Scan for the cell matching the given text and deliver its [x, y] coordinate at center. 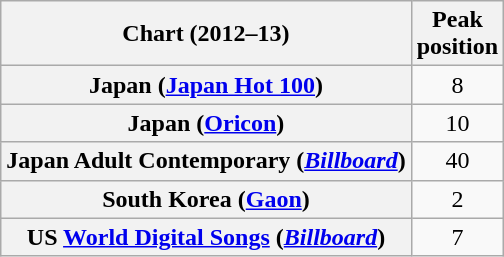
7 [457, 237]
2 [457, 199]
10 [457, 123]
8 [457, 85]
South Korea (Gaon) [206, 199]
Japan (Oricon) [206, 123]
Peakposition [457, 34]
Japan (Japan Hot 100) [206, 85]
Japan Adult Contemporary (Billboard) [206, 161]
Chart (2012–13) [206, 34]
US World Digital Songs (Billboard) [206, 237]
40 [457, 161]
